Search for the cell housing the specified text and yield its (X, Y) center coordinate. 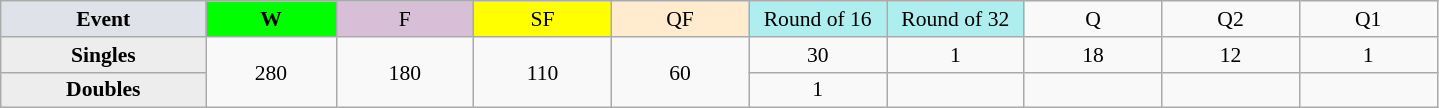
Round of 32 (955, 19)
Q2 (1231, 19)
Singles (104, 55)
110 (543, 72)
Event (104, 19)
Q1 (1368, 19)
SF (543, 19)
Q (1093, 19)
F (405, 19)
Doubles (104, 90)
60 (680, 72)
12 (1231, 55)
18 (1093, 55)
30 (818, 55)
W (271, 19)
180 (405, 72)
Round of 16 (818, 19)
280 (271, 72)
QF (680, 19)
